Determine the (x, y) coordinate at the center of the cell enclosing the given text.  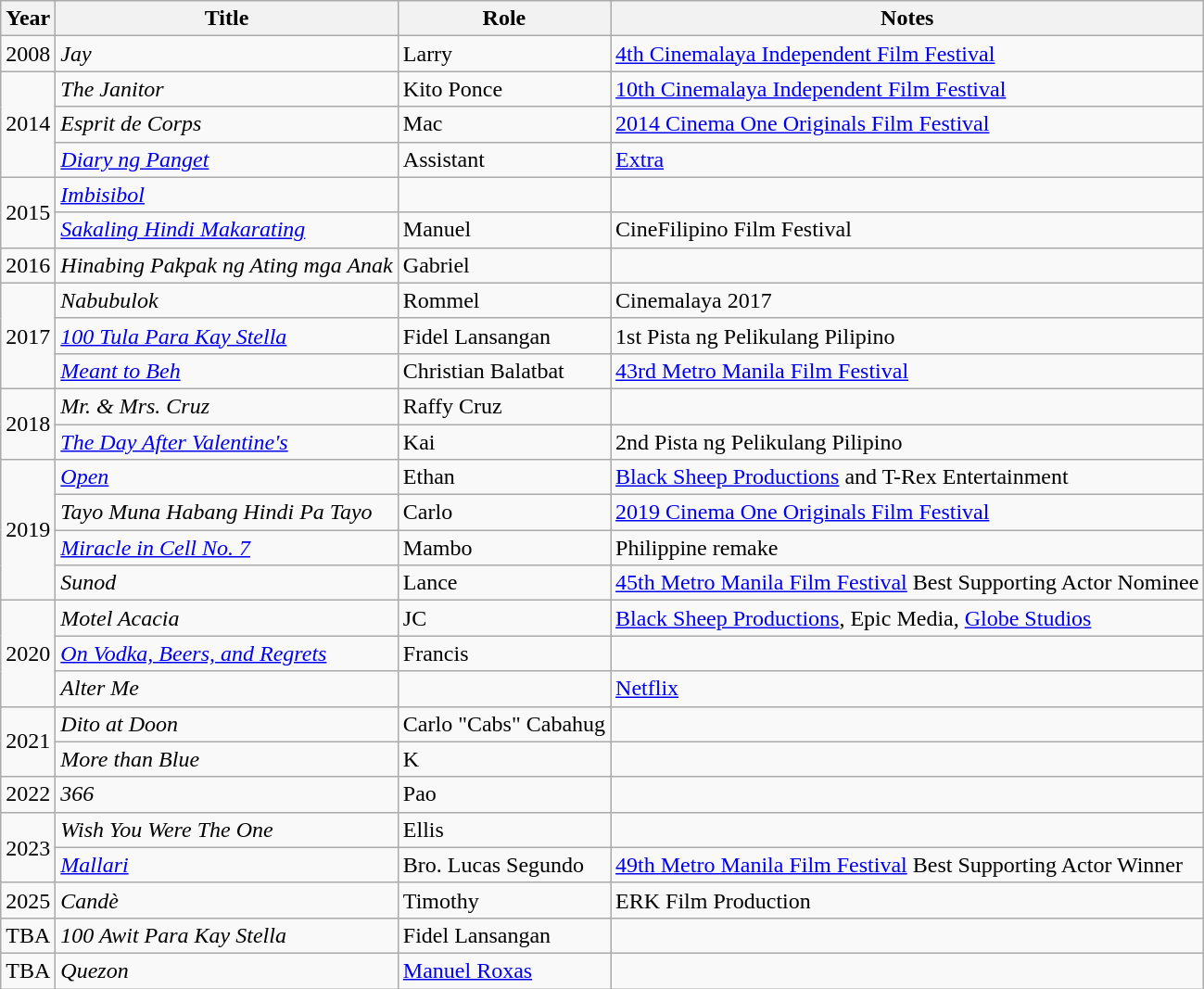
Meant to Beh (226, 371)
Miracle in Cell No. 7 (226, 548)
Ellis (504, 830)
Timothy (504, 900)
Candè (226, 900)
43rd Metro Manila Film Festival (907, 371)
Manuel (504, 230)
Esprit de Corps (226, 124)
Sunod (226, 583)
Mambo (504, 548)
The Janitor (226, 89)
Pao (504, 794)
Larry (504, 54)
2008 (28, 54)
Jay (226, 54)
Dito at Doon (226, 724)
2019 (28, 530)
Francis (504, 653)
Carlo "Cabs" Cabahug (504, 724)
Philippine remake (907, 548)
Extra (907, 159)
Mallari (226, 865)
2015 (28, 212)
Netflix (907, 689)
Notes (907, 19)
2017 (28, 336)
Cinemalaya 2017 (907, 300)
2018 (28, 424)
Open (226, 477)
2022 (28, 794)
Kito Ponce (504, 89)
100 Awit Para Kay Stella (226, 935)
More than Blue (226, 759)
1st Pista ng Pelikulang Pilipino (907, 336)
Nabubulok (226, 300)
Christian Balatbat (504, 371)
2020 (28, 653)
Title (226, 19)
10th Cinemalaya Independent Film Festival (907, 89)
Quezon (226, 970)
Carlo (504, 513)
Motel Acacia (226, 618)
Manuel Roxas (504, 970)
Lance (504, 583)
Diary ng Panget (226, 159)
The Day After Valentine's (226, 442)
Hinabing Pakpak ng Ating mga Anak (226, 265)
Bro. Lucas Segundo (504, 865)
Wish You Were The One (226, 830)
2023 (28, 847)
K (504, 759)
Role (504, 19)
JC (504, 618)
Tayo Muna Habang Hindi Pa Tayo (226, 513)
2016 (28, 265)
Kai (504, 442)
Gabriel (504, 265)
Black Sheep Productions, Epic Media, Globe Studios (907, 618)
2014 (28, 124)
366 (226, 794)
Mr. & Mrs. Cruz (226, 406)
Ethan (504, 477)
45th Metro Manila Film Festival Best Supporting Actor Nominee (907, 583)
Raffy Cruz (504, 406)
ERK Film Production (907, 900)
Imbisibol (226, 195)
100 Tula Para Kay Stella (226, 336)
2019 Cinema One Originals Film Festival (907, 513)
49th Metro Manila Film Festival Best Supporting Actor Winner (907, 865)
Assistant (504, 159)
2021 (28, 742)
On Vodka, Beers, and Regrets (226, 653)
CineFilipino Film Festival (907, 230)
Alter Me (226, 689)
2025 (28, 900)
2014 Cinema One Originals Film Festival (907, 124)
4th Cinemalaya Independent Film Festival (907, 54)
Sakaling Hindi Makarating (226, 230)
Year (28, 19)
Rommel (504, 300)
2nd Pista ng Pelikulang Pilipino (907, 442)
Black Sheep Productions and T-Rex Entertainment (907, 477)
Mac (504, 124)
